Detect which cell encompasses the target text, then output its (X, Y) center coordinate. 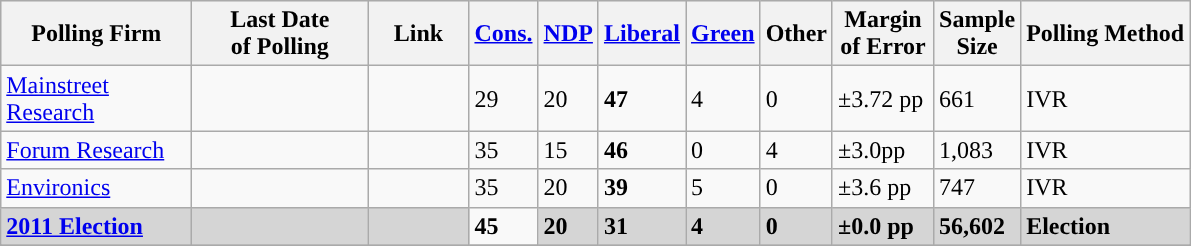
±3.6 pp (882, 188)
15 (568, 150)
Last Dateof Polling (280, 34)
661 (978, 98)
Link (418, 34)
Cons. (504, 34)
Forum Research (96, 150)
47 (642, 98)
56,602 (978, 226)
46 (642, 150)
31 (642, 226)
1,083 (978, 150)
39 (642, 188)
Polling Method (1106, 34)
Liberal (642, 34)
±3.0pp (882, 150)
Mainstreet Research (96, 98)
Polling Firm (96, 34)
NDP (568, 34)
29 (504, 98)
2011 Election (96, 226)
Marginof Error (882, 34)
Environics (96, 188)
±0.0 pp (882, 226)
5 (724, 188)
SampleSize (978, 34)
Other (796, 34)
747 (978, 188)
±3.72 pp (882, 98)
Green (724, 34)
45 (504, 226)
Election (1106, 226)
